Provide the [X, Y] coordinate of the cell's center where the given text is located.  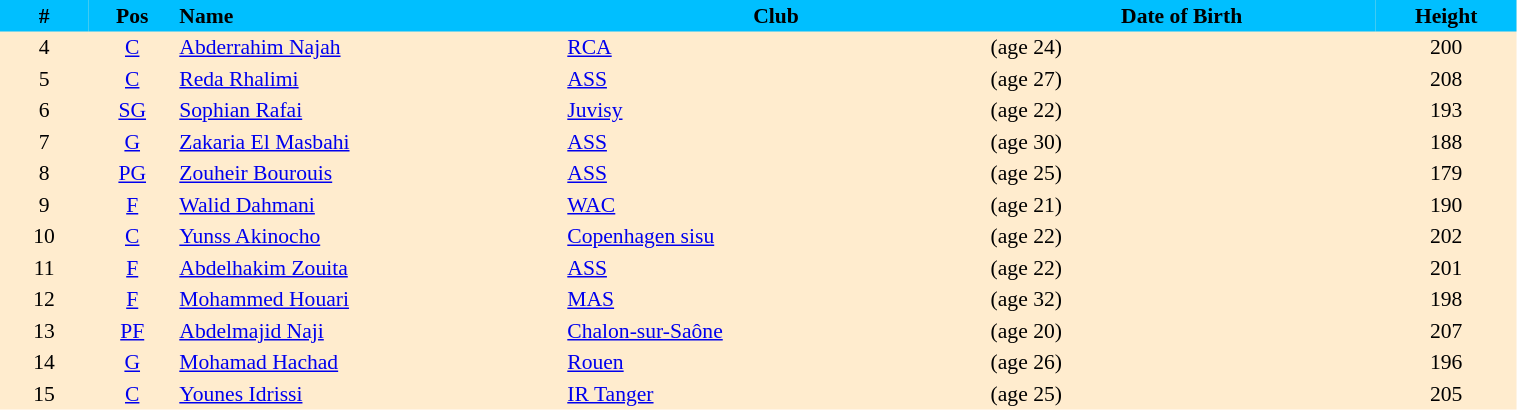
200 [1446, 48]
190 [1446, 205]
(age 27) [1182, 79]
Rouen [776, 362]
205 [1446, 394]
Abdelmajid Naji [370, 331]
Zouheir Bourouis [370, 174]
Reda Rhalimi [370, 79]
5 [44, 79]
179 [1446, 174]
Sophian Rafai [370, 110]
Club [776, 16]
15 [44, 394]
7 [44, 142]
MAS [776, 300]
6 [44, 110]
Zakaria El Masbahi [370, 142]
SG [132, 110]
13 [44, 331]
Chalon-sur-Saône [776, 331]
14 [44, 362]
Walid Dahmani [370, 205]
Copenhagen sisu [776, 236]
198 [1446, 300]
196 [1446, 362]
(age 20) [1182, 331]
202 [1446, 236]
WAC [776, 205]
(age 26) [1182, 362]
(age 30) [1182, 142]
Yunss Akinocho [370, 236]
Mohamad Hachad [370, 362]
Younes Idrissi [370, 394]
# [44, 16]
193 [1446, 110]
Juvisy [776, 110]
9 [44, 205]
Mohammed Houari [370, 300]
(age 32) [1182, 300]
Height [1446, 16]
207 [1446, 331]
IR Tanger [776, 394]
208 [1446, 79]
Abderrahim Najah [370, 48]
8 [44, 174]
RCA [776, 48]
188 [1446, 142]
PG [132, 174]
11 [44, 268]
(age 21) [1182, 205]
Pos [132, 16]
12 [44, 300]
PF [132, 331]
Abdelhakim Zouita [370, 268]
4 [44, 48]
Date of Birth [1182, 16]
201 [1446, 268]
(age 24) [1182, 48]
Name [370, 16]
10 [44, 236]
